Detect which cell encompasses the target text, then output its (x, y) center coordinate. 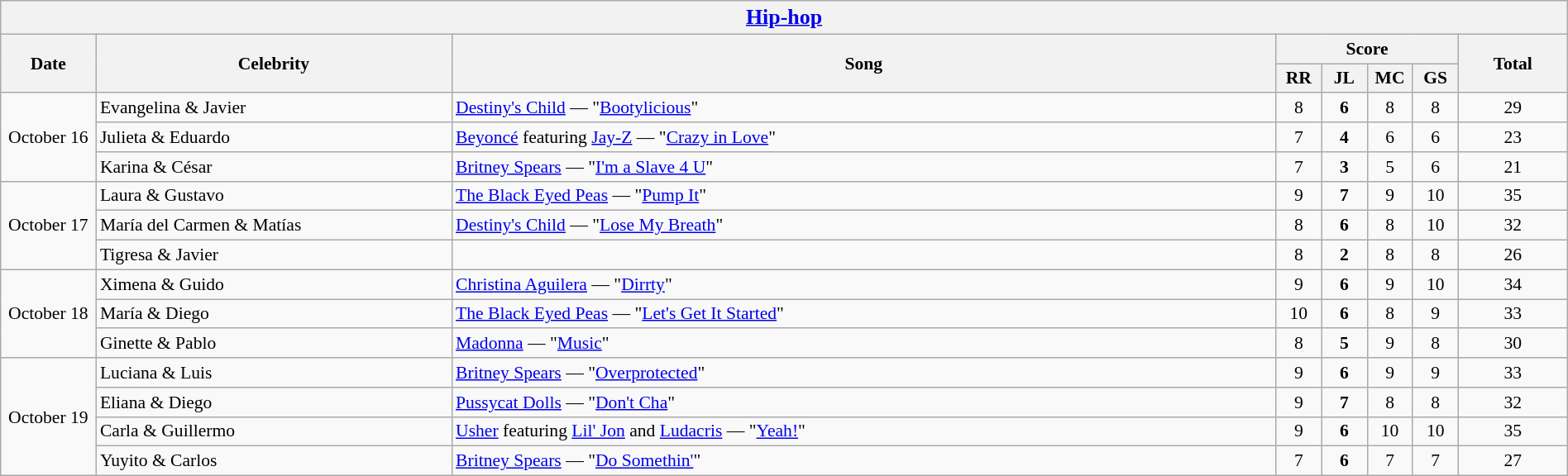
Beyoncé featuring Jay-Z — "Crazy in Love" (863, 137)
JL (1345, 79)
October 18 (48, 314)
October 19 (48, 416)
Destiny's Child — "Lose My Breath" (863, 226)
Celebrity (274, 63)
Evangelina & Javier (274, 108)
Ximena & Guido (274, 284)
Destiny's Child — "Bootylicious" (863, 108)
Tigresa & Javier (274, 255)
21 (1513, 167)
Score (1367, 49)
4 (1345, 137)
3 (1345, 167)
Total (1513, 63)
Britney Spears — "Overprotected" (863, 373)
Carla & Guillermo (274, 431)
26 (1513, 255)
Julieta & Eduardo (274, 137)
29 (1513, 108)
Date (48, 63)
30 (1513, 344)
Hip-hop (784, 17)
GS (1436, 79)
Laura & Gustavo (274, 196)
Usher featuring Lil' Jon and Ludacris — "Yeah!" (863, 431)
RR (1298, 79)
María & Diego (274, 314)
October 17 (48, 225)
Song (863, 63)
Karina & César (274, 167)
34 (1513, 284)
Ginette & Pablo (274, 344)
27 (1513, 461)
Britney Spears — "Do Somethin'" (863, 461)
Luciana & Luis (274, 373)
Britney Spears — "I'm a Slave 4 U" (863, 167)
Christina Aguilera — "Dirrty" (863, 284)
2 (1345, 255)
María del Carmen & Matías (274, 226)
Eliana & Diego (274, 402)
Madonna — "Music" (863, 344)
Yuyito & Carlos (274, 461)
The Black Eyed Peas — "Pump It" (863, 196)
Pussycat Dolls — "Don't Cha" (863, 402)
MC (1389, 79)
The Black Eyed Peas — "Let's Get It Started" (863, 314)
October 16 (48, 137)
23 (1513, 137)
